Determine the [x, y] coordinate at the center of the cell enclosing the given text.  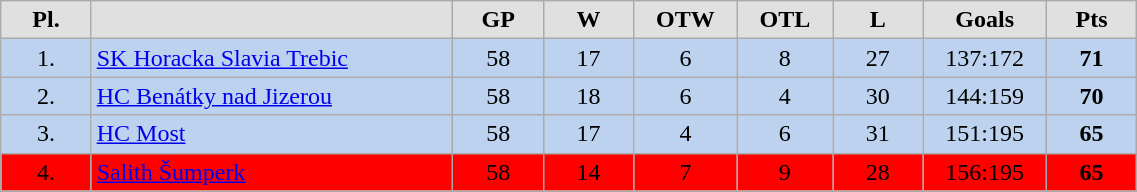
31 [878, 134]
9 [784, 172]
8 [784, 58]
W [588, 20]
3. [46, 134]
7 [686, 172]
14 [588, 172]
70 [1091, 96]
4. [46, 172]
Goals [984, 20]
HC Most [272, 134]
Pts [1091, 20]
1. [46, 58]
27 [878, 58]
Pl. [46, 20]
2. [46, 96]
30 [878, 96]
18 [588, 96]
28 [878, 172]
OTL [784, 20]
144:159 [984, 96]
71 [1091, 58]
Salith Šumperk [272, 172]
137:172 [984, 58]
OTW [686, 20]
SK Horacka Slavia Trebic [272, 58]
L [878, 20]
HC Benátky nad Jizerou [272, 96]
151:195 [984, 134]
GP [498, 20]
156:195 [984, 172]
